Scan for the cell matching the given text and deliver its (x, y) coordinate at center. 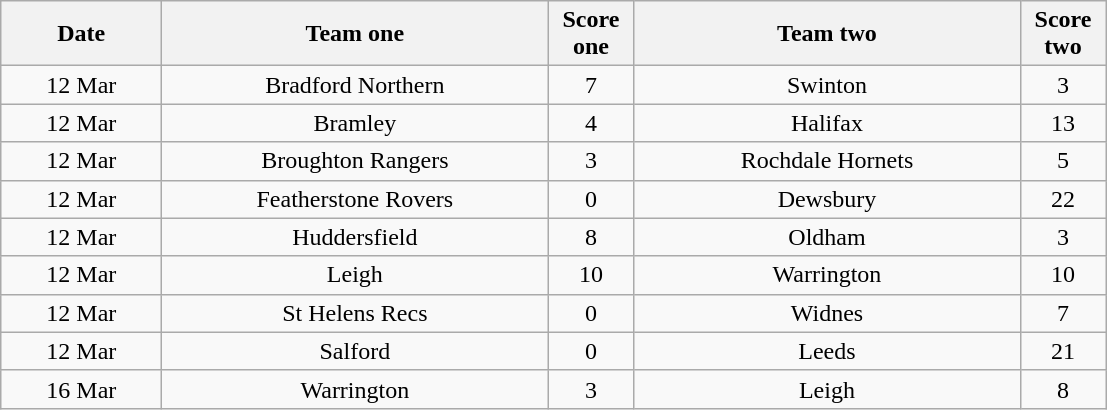
Team one (355, 34)
Halifax (827, 123)
Dewsbury (827, 199)
Widnes (827, 313)
4 (591, 123)
Rochdale Hornets (827, 161)
Bradford Northern (355, 85)
Featherstone Rovers (355, 199)
Score two (1063, 34)
Team two (827, 34)
13 (1063, 123)
Oldham (827, 237)
5 (1063, 161)
Salford (355, 351)
Huddersfield (355, 237)
St Helens Recs (355, 313)
22 (1063, 199)
Broughton Rangers (355, 161)
Leeds (827, 351)
Date (82, 34)
Swinton (827, 85)
21 (1063, 351)
Score one (591, 34)
16 Mar (82, 389)
Bramley (355, 123)
